Return [x, y] of the center of cell containing provided text 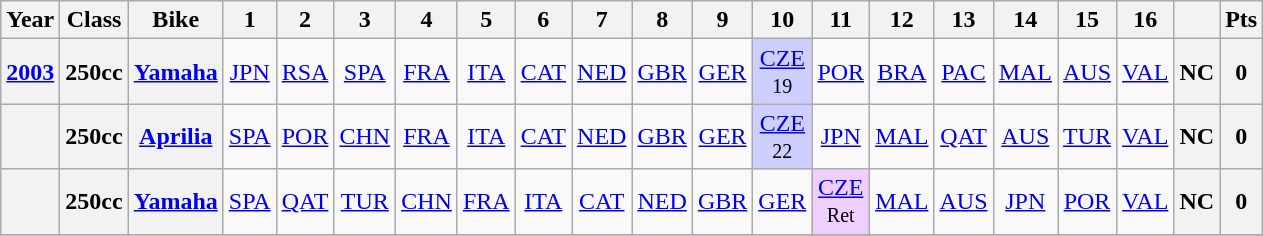
8 [662, 20]
11 [841, 20]
CZE22 [782, 136]
Bike [176, 20]
9 [722, 20]
Year [30, 20]
10 [782, 20]
2003 [30, 72]
1 [250, 20]
2 [305, 20]
13 [964, 20]
RSA [305, 72]
BRA [902, 72]
16 [1146, 20]
5 [486, 20]
Aprilia [176, 136]
15 [1088, 20]
CZERet [841, 202]
CZE19 [782, 72]
6 [543, 20]
Class [94, 20]
12 [902, 20]
14 [1025, 20]
PAC [964, 72]
3 [365, 20]
7 [602, 20]
4 [427, 20]
Pts [1242, 20]
